Return the [x, y] coordinate for the center point of the cell that contains the specified text.  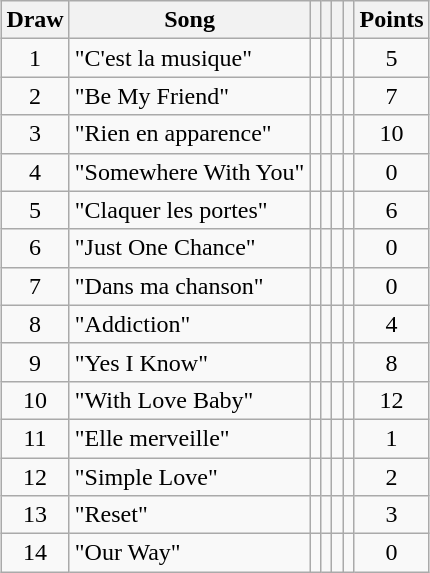
"Yes I Know" [190, 362]
"Addiction" [190, 324]
14 [35, 553]
"Claquer les portes" [190, 210]
"C'est la musique" [190, 58]
"Rien en apparence" [190, 134]
"Just One Chance" [190, 248]
"Our Way" [190, 553]
"Dans ma chanson" [190, 286]
Draw [35, 20]
"Elle merveille" [190, 438]
13 [35, 515]
"Somewhere With You" [190, 172]
"Be My Friend" [190, 96]
"With Love Baby" [190, 400]
Points [392, 20]
9 [35, 362]
11 [35, 438]
"Reset" [190, 515]
Song [190, 20]
"Simple Love" [190, 477]
